Detect which cell encompasses the target text, then output its [X, Y] center coordinate. 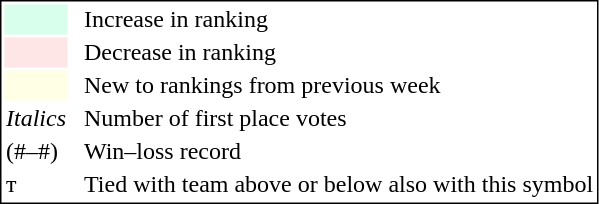
Italics [36, 119]
Increase in ranking [338, 19]
т [36, 185]
Number of first place votes [338, 119]
Decrease in ranking [338, 53]
New to rankings from previous week [338, 85]
(#–#) [36, 151]
Tied with team above or below also with this symbol [338, 185]
Win–loss record [338, 151]
